Pinpoint the cell where the given text exists, returning its (x, y) midpoint coordinate. 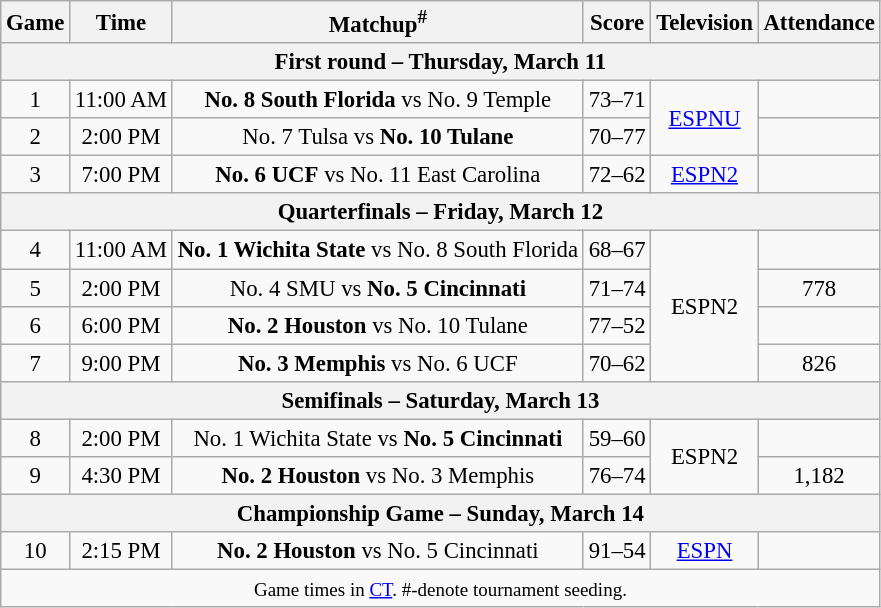
6:00 PM (122, 325)
3 (36, 175)
ESPN (704, 551)
ESPNU (704, 118)
No. 3 Memphis vs No. 6 UCF (378, 363)
No. 7 Tulsa vs No. 10 Tulane (378, 137)
Score (617, 22)
No. 1 Wichita State vs No. 8 South Florida (378, 250)
6 (36, 325)
5 (36, 288)
4 (36, 250)
9:00 PM (122, 363)
Matchup# (378, 22)
Time (122, 22)
7 (36, 363)
70–62 (617, 363)
72–62 (617, 175)
71–74 (617, 288)
9 (36, 476)
No. 2 Houston vs No. 10 Tulane (378, 325)
8 (36, 438)
2 (36, 137)
Quarterfinals – Friday, March 12 (440, 213)
No. 1 Wichita State vs No. 5 Cincinnati (378, 438)
778 (819, 288)
Television (704, 22)
No. 4 SMU vs No. 5 Cincinnati (378, 288)
10 (36, 551)
91–54 (617, 551)
No. 2 Houston vs No. 3 Memphis (378, 476)
Game (36, 22)
4:30 PM (122, 476)
1 (36, 100)
59–60 (617, 438)
Semifinals – Saturday, March 13 (440, 400)
68–67 (617, 250)
2:15 PM (122, 551)
First round – Thursday, March 11 (440, 62)
No. 2 Houston vs No. 5 Cincinnati (378, 551)
73–71 (617, 100)
Game times in CT. #-denote tournament seeding. (440, 588)
Attendance (819, 22)
70–77 (617, 137)
76–74 (617, 476)
No. 6 UCF vs No. 11 East Carolina (378, 175)
826 (819, 363)
7:00 PM (122, 175)
No. 8 South Florida vs No. 9 Temple (378, 100)
1,182 (819, 476)
77–52 (617, 325)
Championship Game – Sunday, March 14 (440, 513)
